Detect which cell encompasses the target text, then output its [x, y] center coordinate. 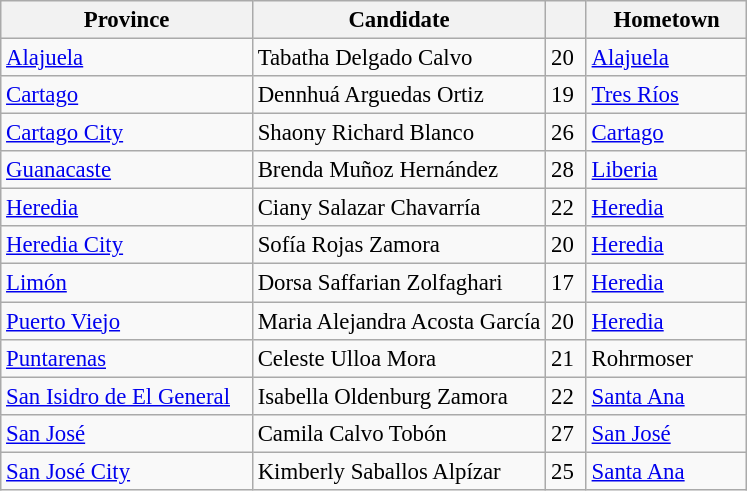
Isabella Oldenburg Zamora [398, 396]
San Isidro de El General [127, 396]
Shaony Richard Blanco [398, 133]
Guanacaste [127, 170]
Tres Ríos [666, 95]
Candidate [398, 20]
San José City [127, 471]
25 [566, 471]
Maria Alejandra Acosta García [398, 321]
Hometown [666, 20]
Puerto Viejo [127, 321]
Dorsa Saffarian Zolfaghari [398, 283]
Province [127, 20]
Liberia [666, 170]
21 [566, 358]
Ciany Salazar Chavarría [398, 208]
Camila Calvo Tobón [398, 433]
Dennhuá Arguedas Ortiz [398, 95]
Tabatha Delgado Calvo [398, 58]
Puntarenas [127, 358]
Cartago City [127, 133]
Kimberly Saballos Alpízar [398, 471]
Celeste Ulloa Mora [398, 358]
26 [566, 133]
19 [566, 95]
27 [566, 433]
Brenda Muñoz Hernández [398, 170]
Rohrmoser [666, 358]
Limón [127, 283]
Sofía Rojas Zamora [398, 245]
17 [566, 283]
28 [566, 170]
Heredia City [127, 245]
